For the text-containing cell, return its midpoint in (x, y) coordinate format. 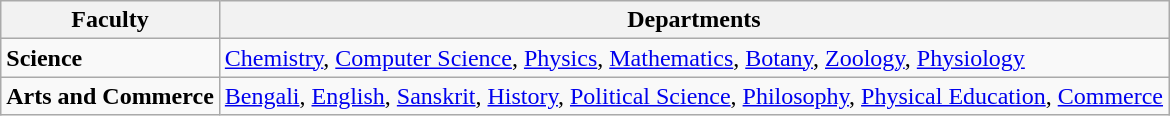
Departments (694, 20)
Chemistry, Computer Science, Physics, Mathematics, Botany, Zoology, Physiology (694, 58)
Faculty (110, 20)
Bengali, English, Sanskrit, History, Political Science, Philosophy, Physical Education, Commerce (694, 96)
Arts and Commerce (110, 96)
Science (110, 58)
